Determine the (x, y) coordinate at the center of the cell enclosing the given text.  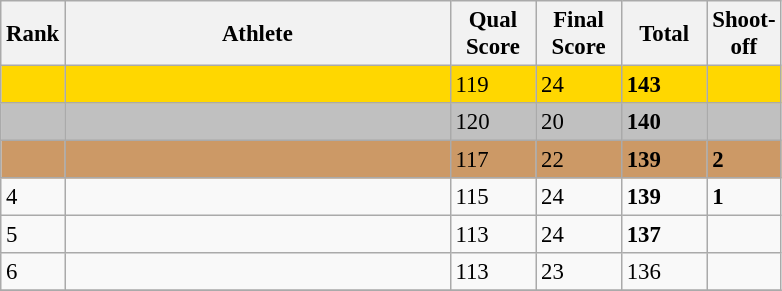
2 (744, 160)
143 (664, 85)
120 (493, 122)
113 (493, 235)
Final Score (579, 34)
1 (744, 197)
115 (493, 197)
137 (664, 235)
Athlete (258, 34)
Qual Score (493, 34)
Shoot-off (744, 34)
4 (33, 197)
119 (493, 85)
117 (493, 160)
140 (664, 122)
Total (664, 34)
20 (579, 122)
5 (33, 235)
22 (579, 160)
Rank (33, 34)
